Return the [X, Y] coordinate for the center point of the cell that contains the specified text.  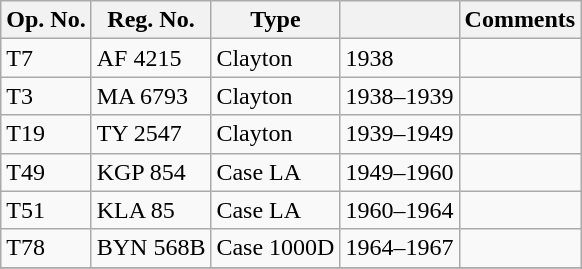
Comments [520, 20]
KGP 854 [151, 172]
Op. No. [46, 20]
KLA 85 [151, 210]
BYN 568B [151, 248]
1960–1964 [400, 210]
T3 [46, 96]
1938–1939 [400, 96]
Reg. No. [151, 20]
T78 [46, 248]
1964–1967 [400, 248]
T51 [46, 210]
T19 [46, 134]
1938 [400, 58]
TY 2547 [151, 134]
T49 [46, 172]
AF 4215 [151, 58]
1949–1960 [400, 172]
T7 [46, 58]
Type [276, 20]
1939–1949 [400, 134]
MA 6793 [151, 96]
Case 1000D [276, 248]
